Detect which cell encompasses the target text, then output its [x, y] center coordinate. 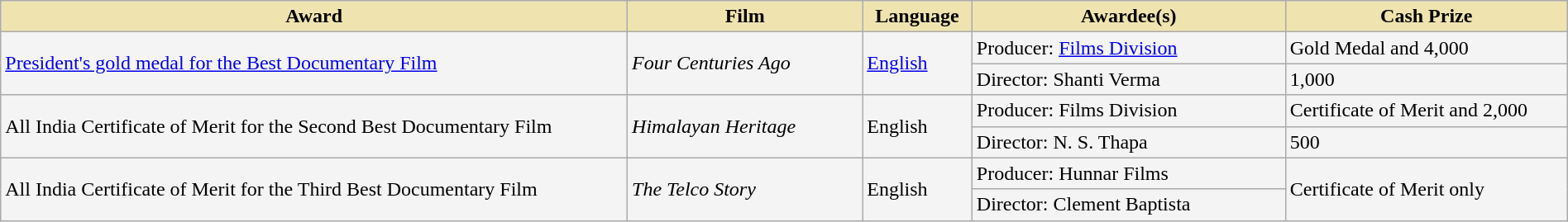
Gold Medal and 4,000 [1426, 48]
500 [1426, 142]
Award [314, 17]
Certificate of Merit and 2,000 [1426, 111]
Director: Clement Baptista [1128, 205]
Language [918, 17]
Director: N. S. Thapa [1128, 142]
Cash Prize [1426, 17]
Director: Shanti Verma [1128, 79]
President's gold medal for the Best Documentary Film [314, 64]
The Telco Story [745, 189]
Awardee(s) [1128, 17]
1,000 [1426, 79]
Certificate of Merit only [1426, 189]
All India Certificate of Merit for the Second Best Documentary Film [314, 126]
Himalayan Heritage [745, 126]
All India Certificate of Merit for the Third Best Documentary Film [314, 189]
Producer: Hunnar Films [1128, 173]
Film [745, 17]
Four Centuries Ago [745, 64]
